Identify which cell holds the provided text, then report its (x, y) central coordinate. 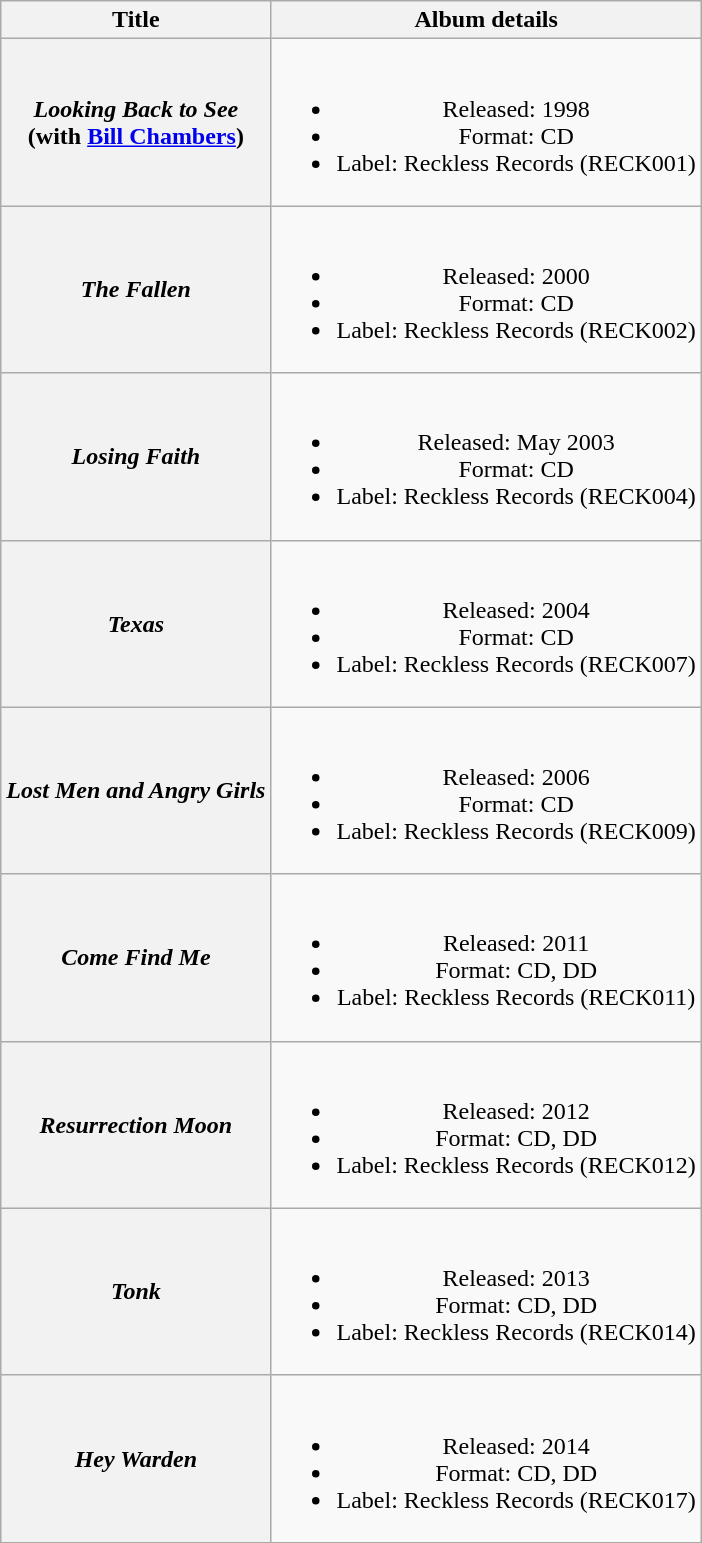
The Fallen (136, 290)
Released: May 2003Format: CDLabel: Reckless Records (RECK004) (486, 456)
Released: 2012Format: CD, DDLabel: Reckless Records (RECK012) (486, 1124)
Released: 2006Format: CDLabel: Reckless Records (RECK009) (486, 790)
Released: 2000Format: CDLabel: Reckless Records (RECK002) (486, 290)
Tonk (136, 1292)
Texas (136, 624)
Come Find Me (136, 958)
Released: 2014Format: CD, DDLabel: Reckless Records (RECK017) (486, 1458)
Lost Men and Angry Girls (136, 790)
Resurrection Moon (136, 1124)
Released: 2011Format: CD, DDLabel: Reckless Records (RECK011) (486, 958)
Released: 2013Format: CD, DDLabel: Reckless Records (RECK014) (486, 1292)
Released: 1998Format: CDLabel: Reckless Records (RECK001) (486, 122)
Looking Back to See (with Bill Chambers) (136, 122)
Album details (486, 20)
Released: 2004Format: CDLabel: Reckless Records (RECK007) (486, 624)
Hey Warden (136, 1458)
Title (136, 20)
Losing Faith (136, 456)
